Output the (x, y) coordinate of the center of the cell containing the given text.  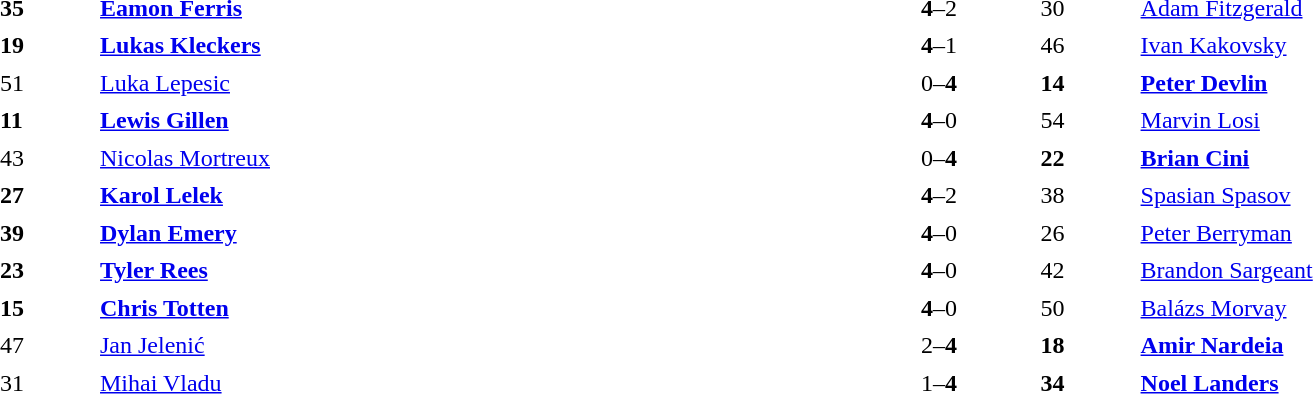
26 (1086, 233)
Nicolas Mortreux (469, 158)
46 (1086, 45)
Tyler Rees (469, 271)
Lukas Kleckers (469, 45)
Luka Lepesic (469, 83)
4–1 (938, 45)
14 (1086, 83)
2–4 (938, 345)
4–2 (938, 195)
Jan Jelenić (469, 345)
38 (1086, 195)
54 (1086, 121)
Karol Lelek (469, 195)
Dylan Emery (469, 233)
18 (1086, 345)
22 (1086, 158)
Lewis Gillen (469, 121)
42 (1086, 271)
Chris Totten (469, 308)
50 (1086, 308)
